Capture the cell that displays the provided text and extract its [X, Y] central coordinate. 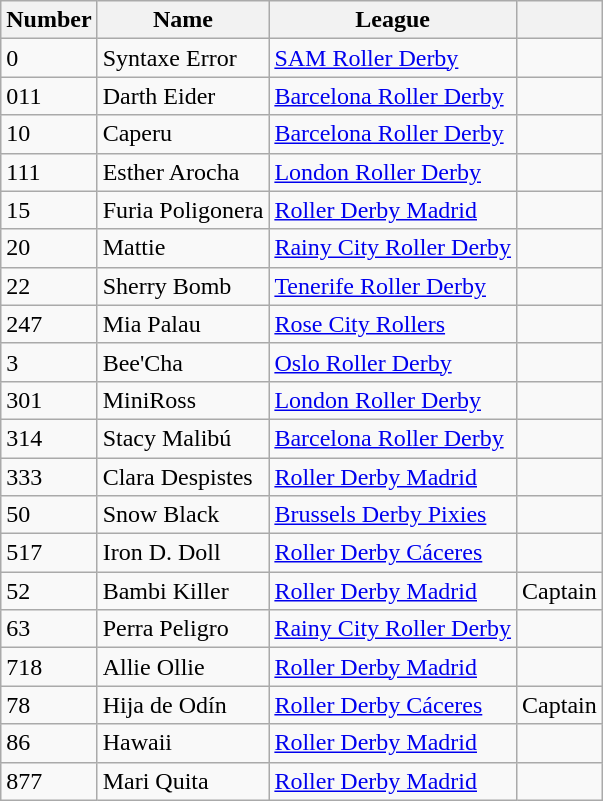
Syntaxe Error [183, 58]
Caperu [183, 134]
Tenerife Roller Derby [393, 286]
333 [49, 477]
Mattie [183, 248]
247 [49, 324]
301 [49, 400]
314 [49, 438]
Number [49, 20]
718 [49, 667]
15 [49, 210]
SAM Roller Derby [393, 58]
Perra Peligro [183, 629]
Hawaii [183, 743]
Esther Arocha [183, 172]
Furia Poligonera [183, 210]
111 [49, 172]
Brussels Derby Pixies [393, 515]
MiniRoss [183, 400]
Hija de Odín [183, 705]
Mari Quita [183, 781]
50 [49, 515]
Sherry Bomb [183, 286]
0 [49, 58]
Iron D. Doll [183, 553]
Rose City Rollers [393, 324]
Allie Ollie [183, 667]
Clara Despistes [183, 477]
Darth Eider [183, 96]
011 [49, 96]
League [393, 20]
22 [49, 286]
Mia Palau [183, 324]
86 [49, 743]
Name [183, 20]
Snow Black [183, 515]
20 [49, 248]
10 [49, 134]
Bambi Killer [183, 591]
Oslo Roller Derby [393, 362]
517 [49, 553]
Stacy Malibú [183, 438]
78 [49, 705]
Bee'Cha [183, 362]
877 [49, 781]
3 [49, 362]
52 [49, 591]
63 [49, 629]
